Provide the (x, y) coordinate of the cell's center where the given text is located.  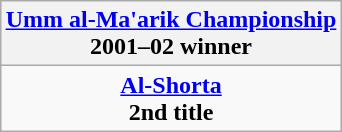
Al-Shorta2nd title (171, 98)
Umm al-Ma'arik Championship2001–02 winner (171, 34)
